Pinpoint the cell where the given text exists, returning its [x, y] midpoint coordinate. 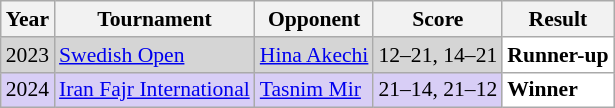
Result [558, 19]
Winner [558, 90]
Hina Akechi [314, 55]
Runner-up [558, 55]
Score [438, 19]
21–14, 21–12 [438, 90]
Iran Fajr International [154, 90]
2023 [28, 55]
2024 [28, 90]
Tournament [154, 19]
12–21, 14–21 [438, 55]
Year [28, 19]
Opponent [314, 19]
Tasnim Mir [314, 90]
Swedish Open [154, 55]
